Locate the cell with the specified text and output its (X, Y) center coordinate. 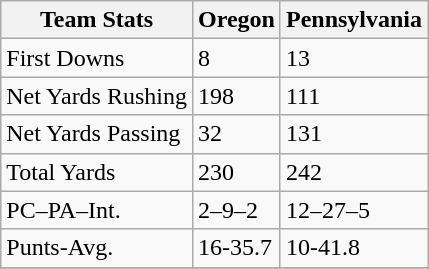
13 (354, 58)
Oregon (237, 20)
Net Yards Rushing (97, 96)
131 (354, 134)
198 (237, 96)
8 (237, 58)
PC–PA–Int. (97, 210)
242 (354, 172)
Punts-Avg. (97, 248)
Net Yards Passing (97, 134)
230 (237, 172)
Pennsylvania (354, 20)
12–27–5 (354, 210)
Total Yards (97, 172)
10-41.8 (354, 248)
16-35.7 (237, 248)
2–9–2 (237, 210)
Team Stats (97, 20)
First Downs (97, 58)
111 (354, 96)
32 (237, 134)
